Extract the (x, y) coordinate from the center of the cell holding the provided text.  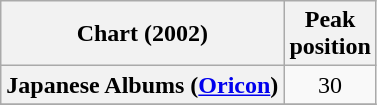
Peakposition (330, 34)
Japanese Albums (Oricon) (142, 85)
Chart (2002) (142, 34)
30 (330, 85)
